Determine the (x, y) coordinate at the center of the cell enclosing the given text.  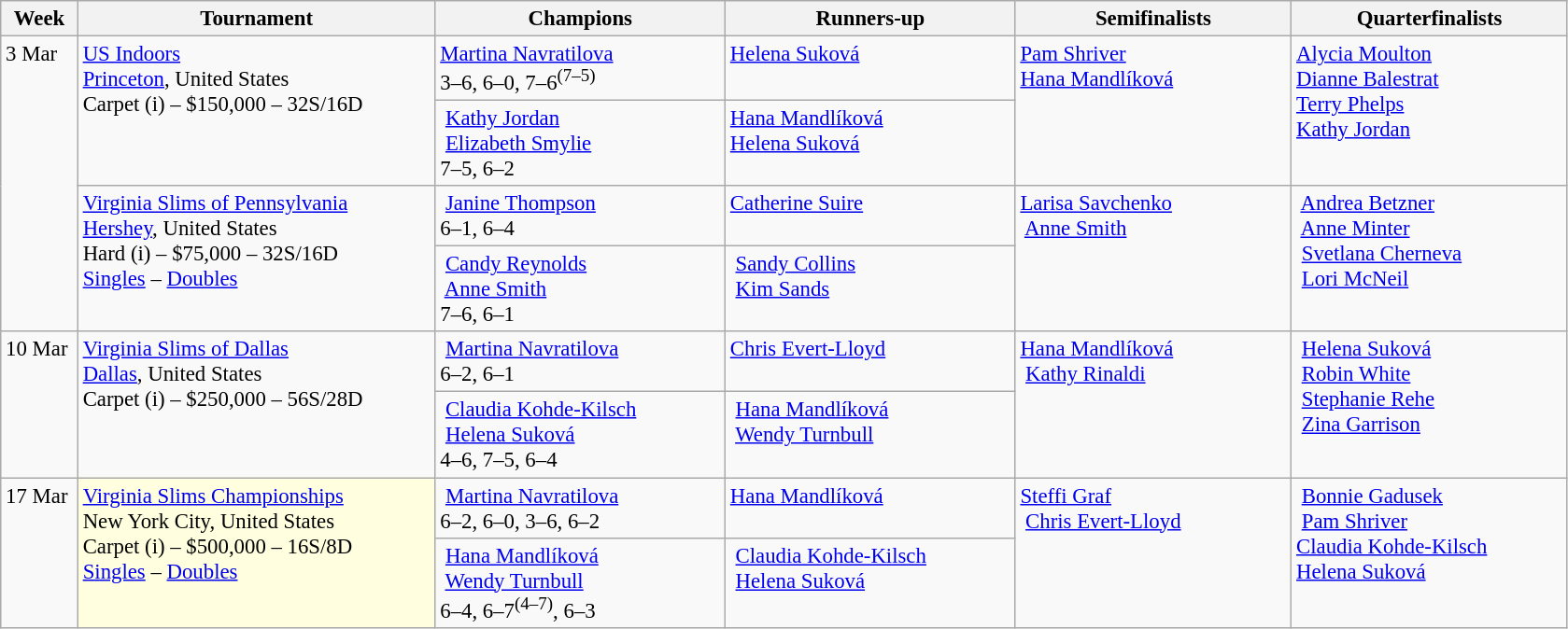
Steffi Graf Chris Evert-Lloyd (1153, 552)
Bonnie Gadusek Pam Shriver Claudia Kohde-Kilsch Helena Suková (1430, 552)
Chris Evert-Lloyd (870, 362)
Quarterfinalists (1430, 19)
Champions (581, 19)
Hana Mandlíková (870, 508)
Helena Suková Robin White Stephanie Rehe Zina Garrison (1430, 405)
Pam Shriver Hana Mandlíková (1153, 112)
Larisa Savchenko Anne Smith (1153, 259)
Martina Navratilova6–2, 6–1 (581, 362)
Virginia Slims Championships New York City, United States Carpet (i) – $500,000 – 16S/8D Singles – Doubles (256, 552)
Martina Navratilova 3–6, 6–0, 7–6(7–5) (581, 69)
Candy Reynolds Anne Smith7–6, 6–1 (581, 289)
Hana Mandlíková Kathy Rinaldi (1153, 405)
Hana Mandlíková Helena Suková (870, 144)
Virginia Slims of Dallas Dallas, United States Carpet (i) – $250,000 – 56S/28D (256, 405)
Alycia Moulton Dianne Balestrat Terry Phelps Kathy Jordan (1430, 112)
Kathy Jordan Elizabeth Smylie 7–5, 6–2 (581, 144)
Hana Mandlíková Wendy Turnbull 6–4, 6–7(4–7), 6–3 (581, 582)
Runners-up (870, 19)
Andrea Betzner Anne Minter Svetlana Cherneva Lori McNeil (1430, 259)
Tournament (256, 19)
17 Mar (39, 552)
Catherine Suire (870, 217)
Martina Navratilova6–2, 6–0, 3–6, 6–2 (581, 508)
Sandy Collins Kim Sands (870, 289)
3 Mar (39, 185)
Virginia Slims of Pennsylvania Hershey, United StatesHard (i) – $75,000 – 32S/16D Singles – Doubles (256, 259)
Janine Thompson6–1, 6–4 (581, 217)
US Indoors Princeton, United States Carpet (i) – $150,000 – 32S/16D (256, 112)
Semifinalists (1153, 19)
Week (39, 19)
Claudia Kohde-Kilsch Helena Suková (870, 582)
Hana Mandlíková Wendy Turnbull (870, 435)
Claudia Kohde-Kilsch Helena Suková4–6, 7–5, 6–4 (581, 435)
10 Mar (39, 405)
Helena Suková (870, 69)
